Detect which cell encompasses the target text, then output its [X, Y] center coordinate. 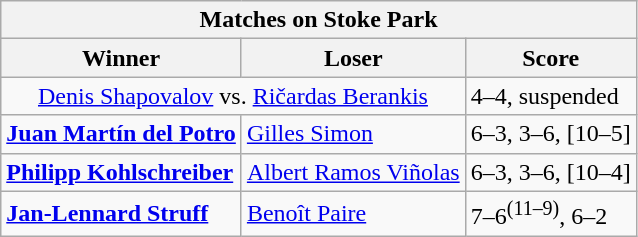
Winner [122, 58]
Jan-Lennard Struff [122, 214]
4–4, suspended [550, 96]
Score [550, 58]
Juan Martín del Potro [122, 134]
7–6(11–9), 6–2 [550, 214]
Denis Shapovalov vs. Ričardas Berankis [233, 96]
Matches on Stoke Park [318, 20]
Gilles Simon [353, 134]
Albert Ramos Viñolas [353, 172]
Philipp Kohlschreiber [122, 172]
Benoît Paire [353, 214]
6–3, 3–6, [10–4] [550, 172]
6–3, 3–6, [10–5] [550, 134]
Loser [353, 58]
